Scan for the cell matching the given text and deliver its [x, y] coordinate at center. 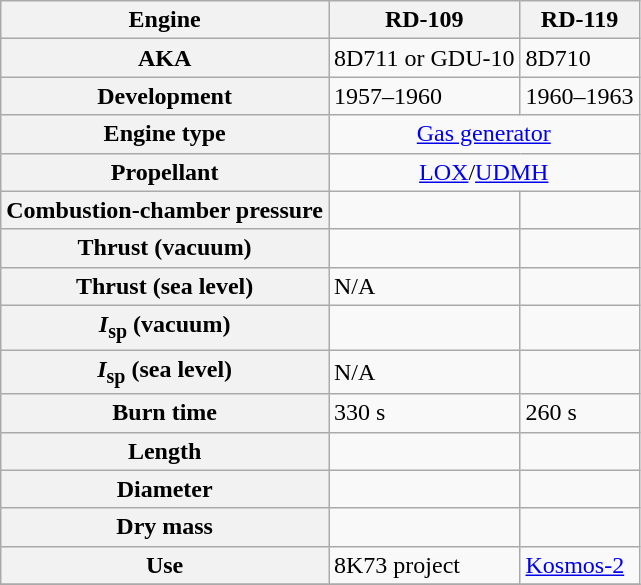
Gas generator [484, 134]
260 s [580, 413]
Isp (sea level) [165, 372]
Use [165, 565]
330 s [424, 413]
LOX/UDMH [484, 172]
Propellant [165, 172]
Burn time [165, 413]
Diameter [165, 489]
1957–1960 [424, 96]
8K73 project [424, 565]
Engine [165, 20]
AKA [165, 58]
Dry mass [165, 527]
1960–1963 [580, 96]
8D710 [580, 58]
Thrust (vacuum) [165, 248]
Length [165, 451]
RD-119 [580, 20]
8D711 or GDU-10 [424, 58]
Isp (vacuum) [165, 327]
Engine type [165, 134]
RD-109 [424, 20]
Thrust (sea level) [165, 286]
Development [165, 96]
Kosmos-2 [580, 565]
Combustion-chamber pressure [165, 210]
